Output the [X, Y] coordinate of the center of the cell containing the given text.  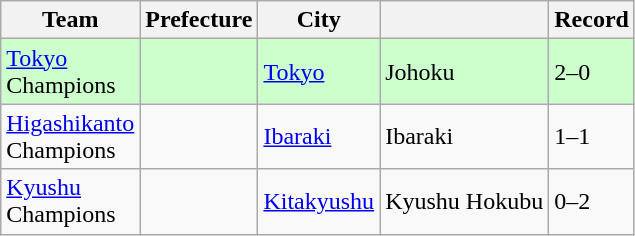
HigashikantoChampions [70, 136]
Kyushu Hokubu [464, 202]
Johoku [464, 72]
Tokyo [319, 72]
Prefecture [199, 20]
Kitakyushu [319, 202]
1–1 [592, 136]
2–0 [592, 72]
City [319, 20]
Record [592, 20]
Team [70, 20]
KyushuChampions [70, 202]
0–2 [592, 202]
TokyoChampions [70, 72]
